For the text-containing cell, return its midpoint in (x, y) coordinate format. 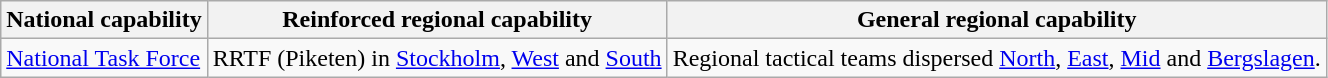
RRTF (Piketen) in Stockholm, West and South (437, 58)
General regional capability (996, 20)
National Task Force (104, 58)
Reinforced regional capability (437, 20)
National capability (104, 20)
Regional tactical teams dispersed North, East, Mid and Bergslagen. (996, 58)
